Capture the cell that displays the provided text and extract its [x, y] central coordinate. 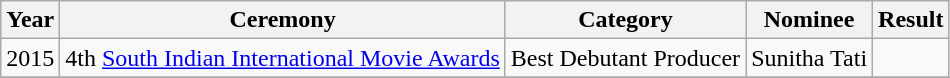
Category [625, 20]
Best Debutant Producer [625, 58]
Sunitha Tati [810, 58]
Year [30, 20]
Result [911, 20]
Ceremony [282, 20]
Nominee [810, 20]
2015 [30, 58]
4th South Indian International Movie Awards [282, 58]
